Identify which cell holds the provided text, then report its [x, y] central coordinate. 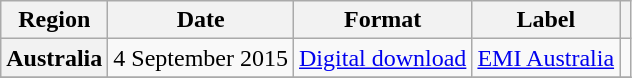
Australia [54, 58]
Date [201, 20]
4 September 2015 [201, 58]
Label [546, 20]
Format [383, 20]
Digital download [383, 58]
EMI Australia [546, 58]
Region [54, 20]
